Return the [x, y] coordinate for the center point of the cell that contains the specified text.  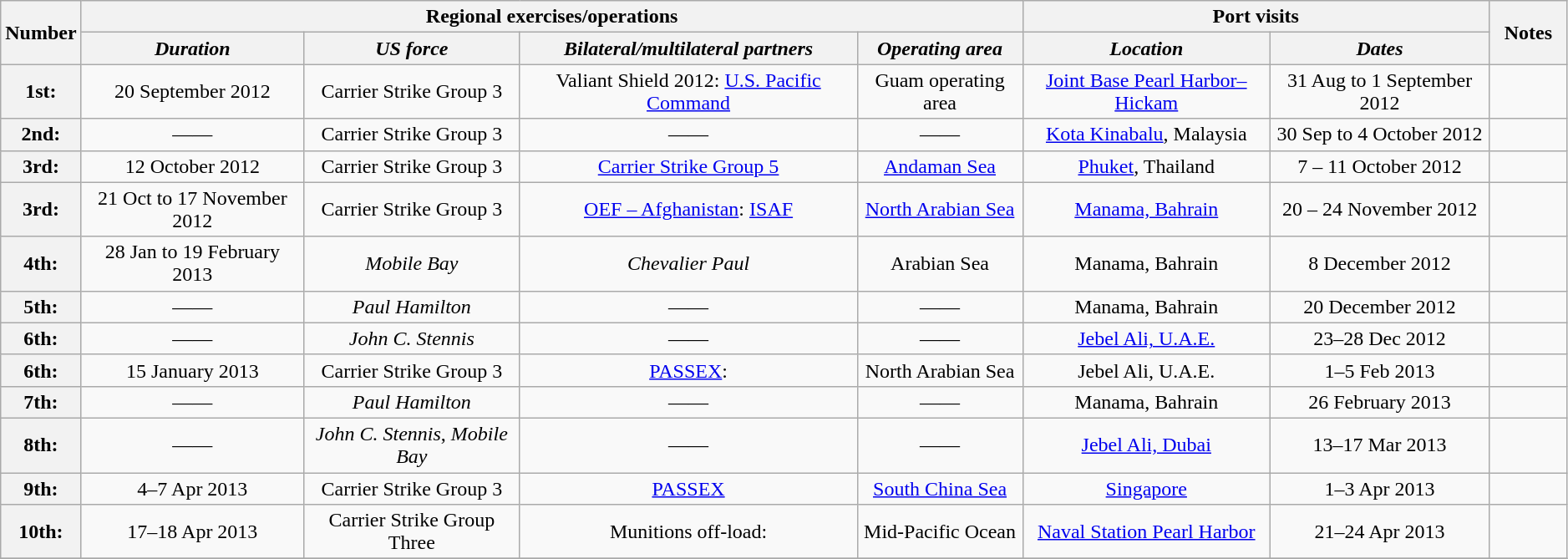
1–3 Apr 2013 [1380, 489]
31 Aug to 1 September 2012 [1380, 92]
Port visits [1256, 17]
17–18 Apr 2013 [192, 531]
26 February 2013 [1380, 402]
23–28 Dec 2012 [1380, 338]
Munitions off-load: [688, 531]
9th: [41, 489]
Andaman Sea [940, 166]
OEF – Afghanistan: ISAF [688, 209]
20 – 24 November 2012 [1380, 209]
7th: [41, 402]
Location [1146, 48]
Chevalier Paul [688, 264]
1st: [41, 92]
Carrier Strike Group Three [412, 531]
12 October 2012 [192, 166]
8th: [41, 445]
20 September 2012 [192, 92]
Arabian Sea [940, 264]
John C. Stennis [412, 338]
28 Jan to 19 February 2013 [192, 264]
PASSEX [688, 489]
30 Sep to 4 October 2012 [1380, 135]
7 – 11 October 2012 [1380, 166]
Mid-Pacific Ocean [940, 531]
21–24 Apr 2013 [1380, 531]
Regional exercises/operations [551, 17]
Dates [1380, 48]
Joint Base Pearl Harbor–Hickam [1146, 92]
John C. Stennis, Mobile Bay [412, 445]
Operating area [940, 48]
Jebel Ali, Dubai [1146, 445]
Duration [192, 48]
South China Sea [940, 489]
4th: [41, 264]
Carrier Strike Group 5 [688, 166]
Notes [1529, 33]
Singapore [1146, 489]
8 December 2012 [1380, 264]
10th: [41, 531]
PASSEX: [688, 370]
US force [412, 48]
15 January 2013 [192, 370]
Valiant Shield 2012: U.S. Pacific Command [688, 92]
21 Oct to 17 November 2012 [192, 209]
2nd: [41, 135]
Bilateral/multilateral partners [688, 48]
Phuket, Thailand [1146, 166]
Guam operating area [940, 92]
4–7 Apr 2013 [192, 489]
20 December 2012 [1380, 307]
Mobile Bay [412, 264]
1–5 Feb 2013 [1380, 370]
5th: [41, 307]
Kota Kinabalu, Malaysia [1146, 135]
Naval Station Pearl Harbor [1146, 531]
13–17 Mar 2013 [1380, 445]
Number [41, 33]
